From the cell containing the given text, extract its center point as (X, Y) coordinate. 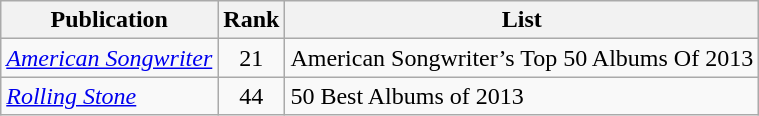
Rolling Stone (110, 96)
50 Best Albums of 2013 (522, 96)
Rank (252, 20)
American Songwriter (110, 58)
American Songwriter’s Top 50 Albums Of 2013 (522, 58)
44 (252, 96)
21 (252, 58)
Publication (110, 20)
List (522, 20)
